Return the (x, y) coordinate for the center point of the cell that contains the specified text.  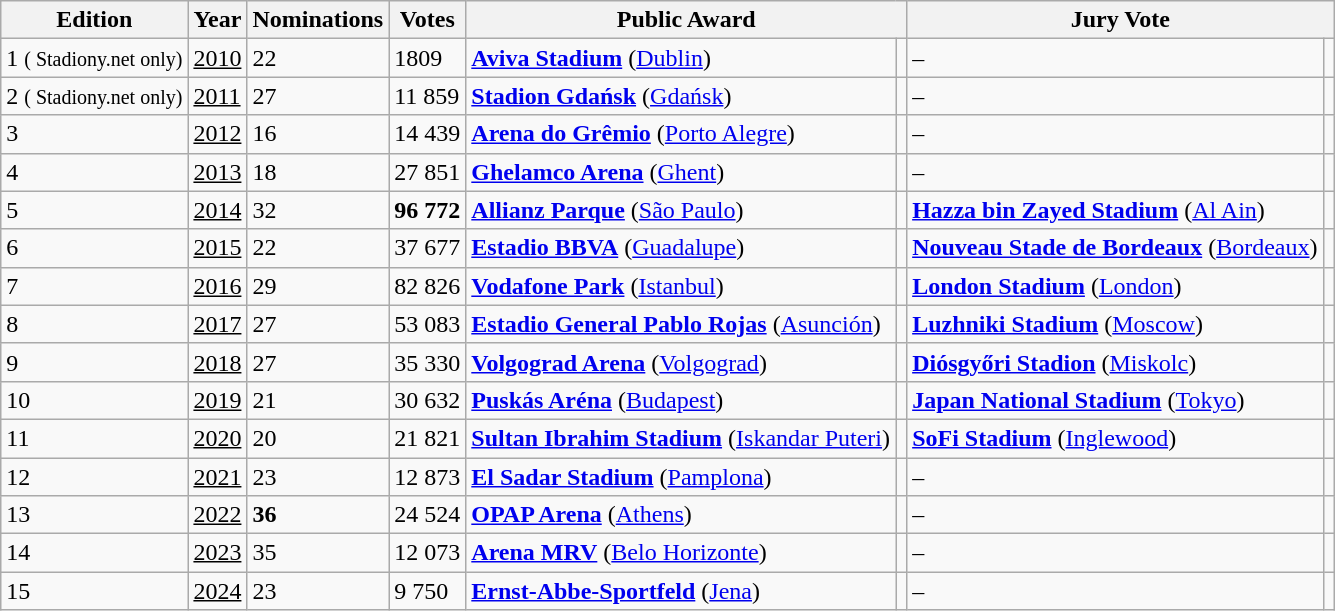
24 524 (428, 515)
14 439 (428, 134)
2018 (218, 362)
Hazza bin Zayed Stadium (Al Ain) (1115, 210)
Japan National Stadium (Tokyo) (1115, 400)
7 (94, 286)
37 677 (428, 248)
2014 (218, 210)
35 (318, 553)
36 (318, 515)
82 826 (428, 286)
Puskás Aréna (Budapest) (681, 400)
Nominations (318, 20)
2015 (218, 248)
35 330 (428, 362)
2013 (218, 172)
2010 (218, 58)
2017 (218, 324)
Sultan Ibrahim Stadium (Iskandar Puteri) (681, 438)
6 (94, 248)
2022 (218, 515)
Nouveau Stade de Bordeaux (Bordeaux) (1115, 248)
2 ( Stadiony.net only) (94, 96)
20 (318, 438)
2011 (218, 96)
Ghelamco Arena (Ghent) (681, 172)
11 (94, 438)
Ernst-Abbe-Sportfeld (Jena) (681, 591)
18 (318, 172)
OPAP Arena (Athens) (681, 515)
London Stadium (London) (1115, 286)
5 (94, 210)
Volgograd Arena (Volgograd) (681, 362)
12 (94, 477)
27 851 (428, 172)
Edition (94, 20)
Public Award (686, 20)
14 (94, 553)
9 750 (428, 591)
1809 (428, 58)
2019 (218, 400)
Jury Vote (1120, 20)
2021 (218, 477)
2024 (218, 591)
2023 (218, 553)
3 (94, 134)
12 073 (428, 553)
21 (318, 400)
2012 (218, 134)
Votes (428, 20)
96 772 (428, 210)
2016 (218, 286)
Aviva Stadium (Dublin) (681, 58)
Arena do Grêmio (Porto Alegre) (681, 134)
El Sadar Stadium (Pamplona) (681, 477)
Luzhniki Stadium (Moscow) (1115, 324)
16 (318, 134)
Vodafone Park (Istanbul) (681, 286)
30 632 (428, 400)
Year (218, 20)
15 (94, 591)
11 859 (428, 96)
SoFi Stadium (Inglewood) (1115, 438)
4 (94, 172)
13 (94, 515)
Diósgyőri Stadion (Miskolc) (1115, 362)
8 (94, 324)
2020 (218, 438)
32 (318, 210)
Allianz Parque (São Paulo) (681, 210)
9 (94, 362)
12 873 (428, 477)
10 (94, 400)
Arena MRV (Belo Horizonte) (681, 553)
Estadio General Pablo Rojas (Asunción) (681, 324)
Stadion Gdańsk (Gdańsk) (681, 96)
53 083 (428, 324)
Estadio BBVA (Guadalupe) (681, 248)
1 ( Stadiony.net only) (94, 58)
29 (318, 286)
21 821 (428, 438)
